For the text-containing cell, return its midpoint in (x, y) coordinate format. 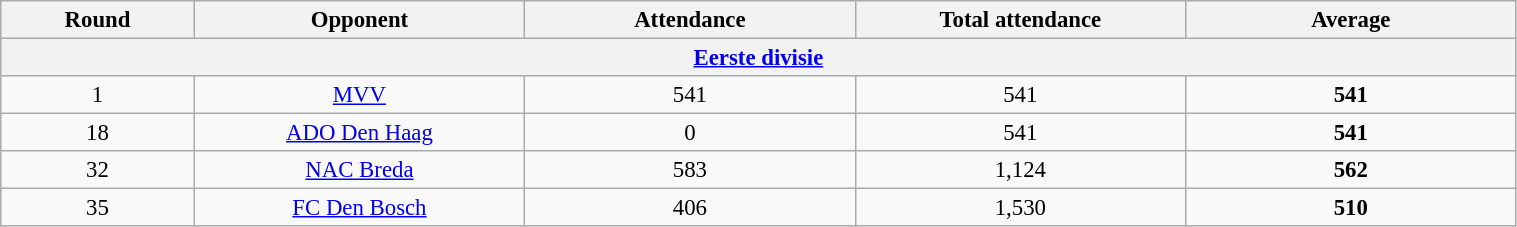
18 (98, 133)
NAC Breda (359, 170)
MVV (359, 95)
ADO Den Haag (359, 133)
1,530 (1020, 208)
Attendance (690, 20)
Opponent (359, 20)
1 (98, 95)
Total attendance (1020, 20)
Eerste divisie (758, 58)
FC Den Bosch (359, 208)
583 (690, 170)
562 (1351, 170)
406 (690, 208)
32 (98, 170)
0 (690, 133)
510 (1351, 208)
1,124 (1020, 170)
Average (1351, 20)
35 (98, 208)
Round (98, 20)
